Locate the cell with the specified text and output its [x, y] center coordinate. 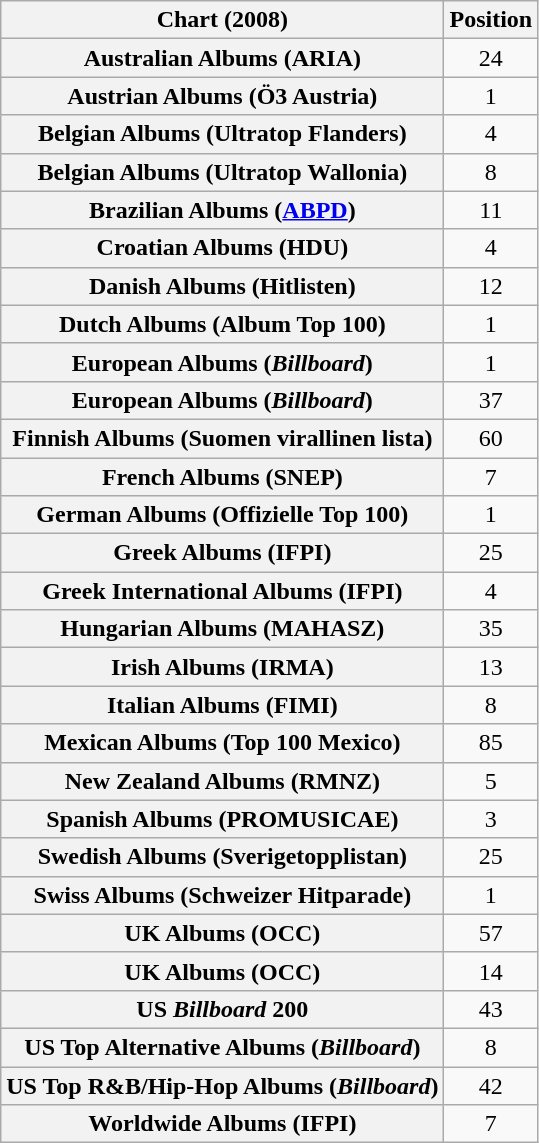
3 [491, 819]
Italian Albums (FIMI) [222, 705]
Belgian Albums (Ultratop Flanders) [222, 134]
French Albums (SNEP) [222, 477]
43 [491, 1009]
60 [491, 438]
US Top Alternative Albums (Billboard) [222, 1047]
12 [491, 286]
Brazilian Albums (ABPD) [222, 210]
13 [491, 667]
US Top R&B/Hip-Hop Albums (Billboard) [222, 1085]
Australian Albums (ARIA) [222, 58]
Dutch Albums (Album Top 100) [222, 324]
14 [491, 971]
57 [491, 933]
German Albums (Offizielle Top 100) [222, 515]
New Zealand Albums (RMNZ) [222, 781]
37 [491, 400]
Irish Albums (IRMA) [222, 667]
42 [491, 1085]
Danish Albums (Hitlisten) [222, 286]
Croatian Albums (HDU) [222, 248]
Position [491, 20]
5 [491, 781]
85 [491, 743]
Belgian Albums (Ultratop Wallonia) [222, 172]
Mexican Albums (Top 100 Mexico) [222, 743]
Hungarian Albums (MAHASZ) [222, 629]
Chart (2008) [222, 20]
Swiss Albums (Schweizer Hitparade) [222, 895]
Greek Albums (IFPI) [222, 553]
11 [491, 210]
Spanish Albums (PROMUSICAE) [222, 819]
24 [491, 58]
Worldwide Albums (IFPI) [222, 1124]
Finnish Albums (Suomen virallinen lista) [222, 438]
Swedish Albums (Sverigetopplistan) [222, 857]
Austrian Albums (Ö3 Austria) [222, 96]
US Billboard 200 [222, 1009]
Greek International Albums (IFPI) [222, 591]
35 [491, 629]
